Return the (x, y) coordinate for the center point of the cell that contains the specified text.  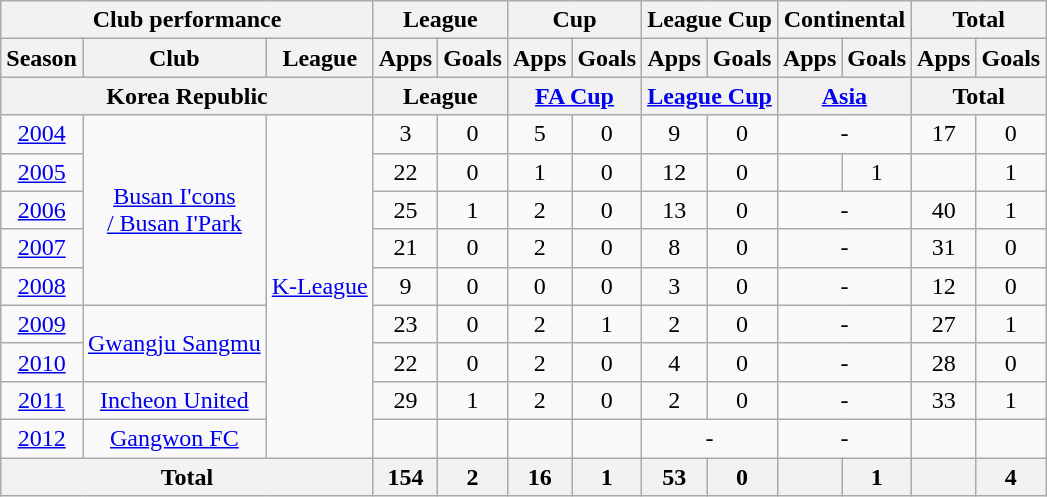
31 (944, 248)
2011 (42, 400)
8 (674, 248)
Club performance (187, 20)
2004 (42, 134)
25 (405, 210)
2009 (42, 324)
K-League (320, 286)
40 (944, 210)
2010 (42, 362)
Season (42, 58)
Gangwon FC (174, 438)
Gwangju Sangmu (174, 343)
13 (674, 210)
Korea Republic (187, 96)
154 (405, 477)
2012 (42, 438)
2008 (42, 286)
17 (944, 134)
16 (539, 477)
Incheon United (174, 400)
28 (944, 362)
29 (405, 400)
Cup (574, 20)
33 (944, 400)
Busan I'cons/ Busan I'Park (174, 210)
Club (174, 58)
53 (674, 477)
23 (405, 324)
Asia (844, 96)
2005 (42, 172)
21 (405, 248)
2007 (42, 248)
FA Cup (574, 96)
Continental (844, 20)
5 (539, 134)
27 (944, 324)
2006 (42, 210)
